Capture the cell that displays the provided text and extract its (x, y) central coordinate. 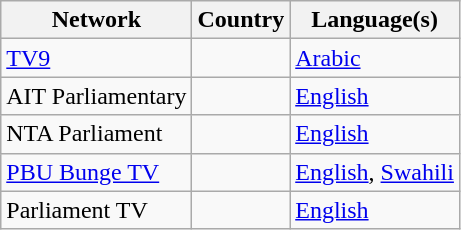
Country (241, 20)
TV9 (96, 58)
Network (96, 20)
Language(s) (375, 20)
NTA Parliament (96, 134)
English, Swahili (375, 172)
Arabic (375, 58)
PBU Bunge TV (96, 172)
Parliament TV (96, 210)
AIT Parliamentary (96, 96)
